Search for the cell housing the specified text and yield its (X, Y) center coordinate. 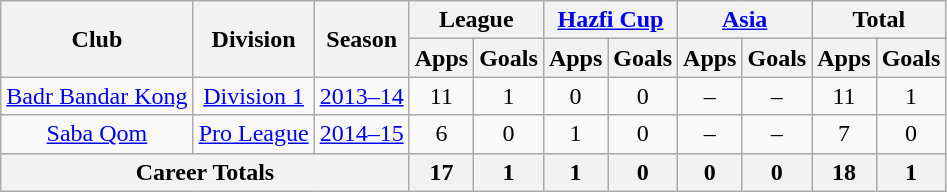
Division (254, 39)
6 (441, 134)
Season (362, 39)
Asia (745, 20)
Hazfi Cup (610, 20)
Career Totals (205, 172)
18 (844, 172)
Club (97, 39)
17 (441, 172)
Saba Qom (97, 134)
League (476, 20)
Pro League (254, 134)
Badr Bandar Kong (97, 96)
Total (879, 20)
7 (844, 134)
2013–14 (362, 96)
2014–15 (362, 134)
Division 1 (254, 96)
